Pinpoint the cell where the given text exists, returning its (x, y) midpoint coordinate. 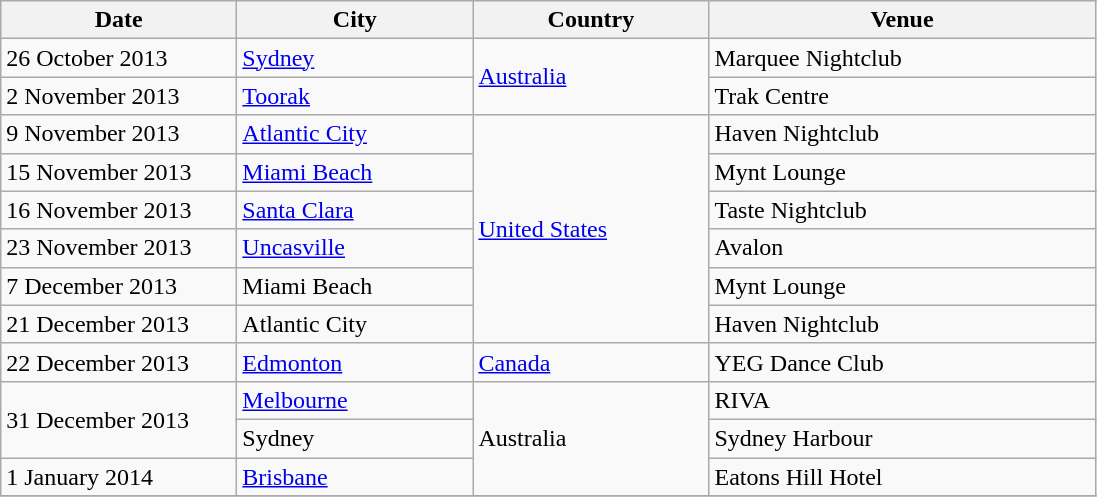
Uncasville (355, 248)
Marquee Nightclub (902, 58)
Brisbane (355, 477)
7 December 2013 (119, 286)
RIVA (902, 400)
Sydney Harbour (902, 438)
Canada (591, 362)
22 December 2013 (119, 362)
Avalon (902, 248)
Trak Centre (902, 96)
15 November 2013 (119, 172)
Edmonton (355, 362)
Melbourne (355, 400)
Santa Clara (355, 210)
Venue (902, 20)
23 November 2013 (119, 248)
United States (591, 229)
Taste Nightclub (902, 210)
26 October 2013 (119, 58)
16 November 2013 (119, 210)
2 November 2013 (119, 96)
City (355, 20)
Toorak (355, 96)
21 December 2013 (119, 324)
Eatons Hill Hotel (902, 477)
9 November 2013 (119, 134)
31 December 2013 (119, 419)
YEG Dance Club (902, 362)
Date (119, 20)
Country (591, 20)
1 January 2014 (119, 477)
